Locate the cell with the specified text and output its (X, Y) center coordinate. 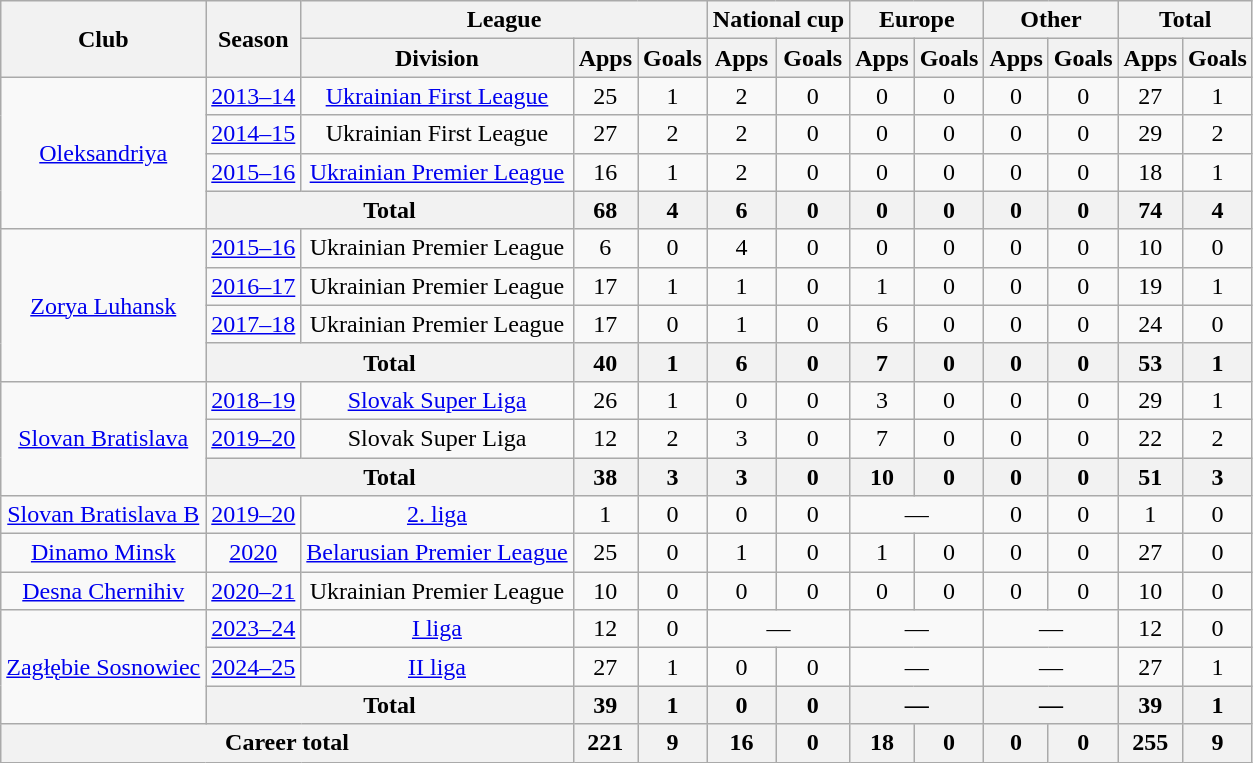
40 (605, 362)
2014–15 (254, 134)
Season (254, 39)
I liga (437, 629)
Division (437, 58)
2016–17 (254, 286)
2013–14 (254, 96)
255 (1150, 743)
Belarusian Premier League (437, 553)
51 (1150, 477)
Other (1051, 20)
2. liga (437, 515)
2018–19 (254, 400)
League (504, 20)
2020–21 (254, 591)
Dinamo Minsk (104, 553)
53 (1150, 362)
2017–18 (254, 324)
2023–24 (254, 629)
Slovan Bratislava B (104, 515)
II liga (437, 667)
Europe (917, 20)
221 (605, 743)
2020 (254, 553)
Desna Chernihiv (104, 591)
26 (605, 400)
68 (605, 210)
38 (605, 477)
Slovan Bratislava (104, 438)
Club (104, 39)
Oleksandriya (104, 153)
Zagłębie Sosnowiec (104, 667)
24 (1150, 324)
Career total (287, 743)
2024–25 (254, 667)
Zorya Luhansk (104, 305)
74 (1150, 210)
National cup (778, 20)
19 (1150, 286)
22 (1150, 438)
